Scan for the cell matching the given text and deliver its [X, Y] coordinate at center. 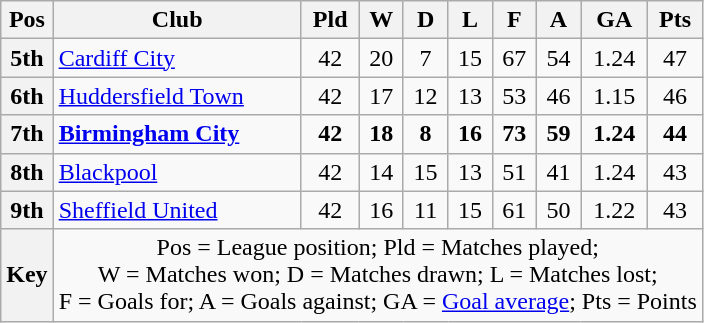
Huddersfield Town [177, 96]
11 [425, 210]
W [381, 20]
F [514, 20]
Cardiff City [177, 58]
1.22 [614, 210]
6th [27, 96]
5th [27, 58]
20 [381, 58]
7 [425, 58]
53 [514, 96]
51 [514, 172]
50 [558, 210]
Pld [330, 20]
41 [558, 172]
9th [27, 210]
18 [381, 134]
73 [514, 134]
L [470, 20]
GA [614, 20]
Key [27, 275]
D [425, 20]
1.15 [614, 96]
Club [177, 20]
59 [558, 134]
47 [676, 58]
67 [514, 58]
14 [381, 172]
A [558, 20]
17 [381, 96]
8 [425, 134]
44 [676, 134]
54 [558, 58]
7th [27, 134]
8th [27, 172]
61 [514, 210]
Birmingham City [177, 134]
Sheffield United [177, 210]
Blackpool [177, 172]
12 [425, 96]
Pts [676, 20]
Pos [27, 20]
